For the text-containing cell, return its midpoint in [x, y] coordinate format. 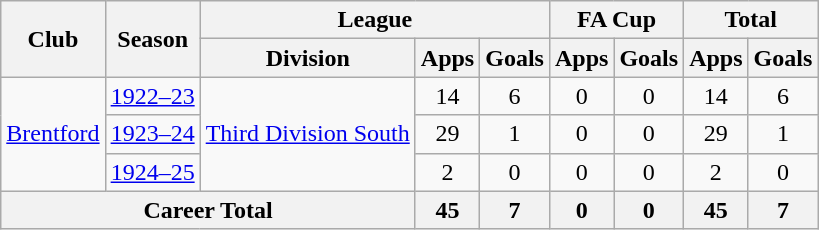
Club [53, 39]
Division [308, 58]
Season [152, 39]
Brentford [53, 134]
Total [751, 20]
1923–24 [152, 134]
FA Cup [616, 20]
Third Division South [308, 134]
Career Total [208, 210]
League [374, 20]
1924–25 [152, 172]
1922–23 [152, 96]
